Scan for the cell matching the given text and deliver its (x, y) coordinate at center. 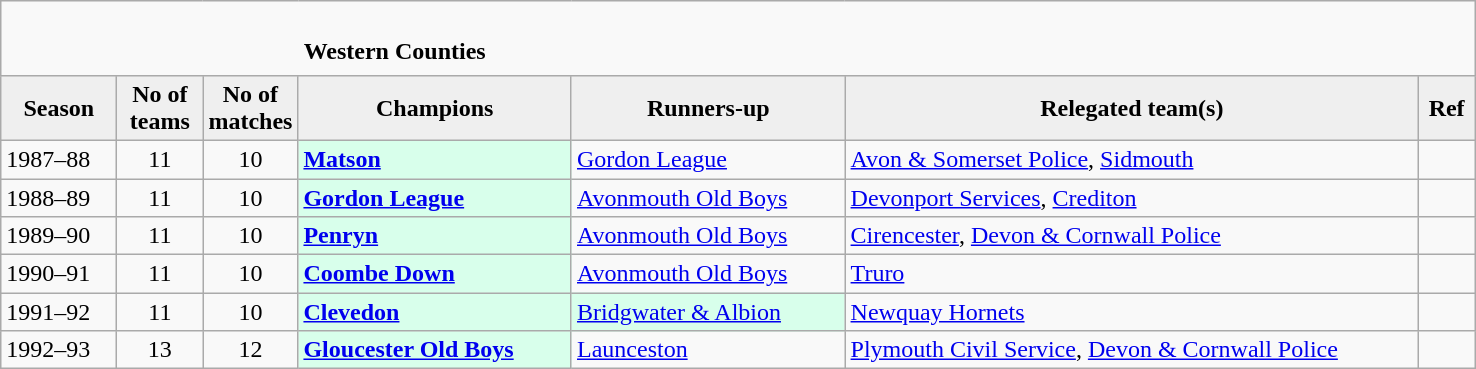
1991–92 (59, 312)
Bridgwater & Albion (708, 312)
Ref (1447, 108)
Avon & Somerset Police, Sidmouth (1132, 159)
No of matches (250, 108)
Devonport Services, Crediton (1132, 197)
1988–89 (59, 197)
Penryn (435, 236)
Newquay Hornets (1132, 312)
Plymouth Civil Service, Devon & Cornwall Police (1132, 350)
Launceston (708, 350)
Matson (435, 159)
Season (59, 108)
Cirencester, Devon & Cornwall Police (1132, 236)
Runners-up (708, 108)
Truro (1132, 274)
1992–93 (59, 350)
12 (250, 350)
No of teams (160, 108)
Champions (435, 108)
13 (160, 350)
Coombe Down (435, 274)
Gloucester Old Boys (435, 350)
1990–91 (59, 274)
Relegated team(s) (1132, 108)
1987–88 (59, 159)
Clevedon (435, 312)
1989–90 (59, 236)
